For the text-containing cell, return its midpoint in (X, Y) coordinate format. 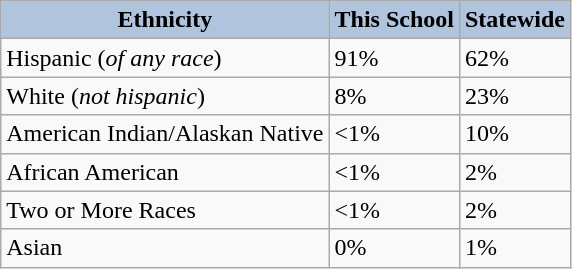
10% (514, 134)
Hispanic (of any race) (165, 58)
White (not hispanic) (165, 96)
8% (394, 96)
91% (394, 58)
Two or More Races (165, 210)
African American (165, 172)
1% (514, 248)
62% (514, 58)
0% (394, 248)
Asian (165, 248)
American Indian/Alaskan Native (165, 134)
Statewide (514, 20)
23% (514, 96)
This School (394, 20)
Ethnicity (165, 20)
